Pinpoint the cell where the given text exists, returning its (x, y) midpoint coordinate. 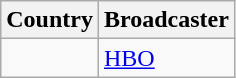
Broadcaster (166, 20)
HBO (166, 58)
Country (50, 20)
